Capture the cell that displays the provided text and extract its [X, Y] central coordinate. 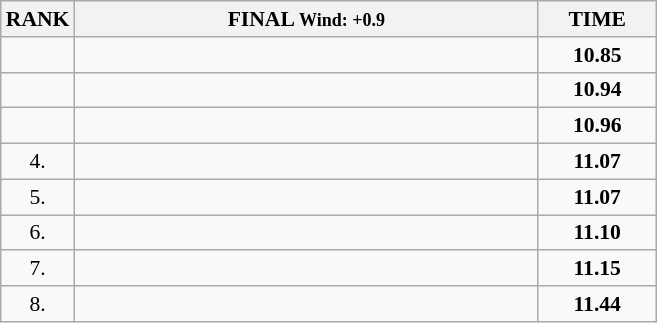
FINAL Wind: +0.9 [306, 19]
10.94 [597, 90]
RANK [38, 19]
5. [38, 197]
10.96 [597, 126]
11.44 [597, 304]
11.10 [597, 233]
7. [38, 269]
8. [38, 304]
4. [38, 162]
6. [38, 233]
11.15 [597, 269]
TIME [597, 19]
10.85 [597, 55]
